Search for the cell housing the specified text and yield its [x, y] center coordinate. 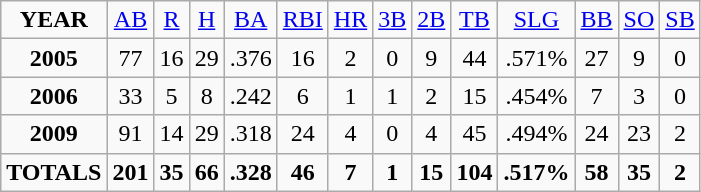
TB [474, 20]
AB [130, 20]
33 [130, 96]
.517% [536, 172]
.571% [536, 58]
.328 [250, 172]
.318 [250, 134]
14 [172, 134]
.376 [250, 58]
BA [250, 20]
77 [130, 58]
.242 [250, 96]
.494% [536, 134]
RBI [302, 20]
R [172, 20]
27 [596, 58]
58 [596, 172]
6 [302, 96]
66 [206, 172]
SB [680, 20]
8 [206, 96]
44 [474, 58]
TOTALS [54, 172]
2005 [54, 58]
91 [130, 134]
BB [596, 20]
45 [474, 134]
2B [432, 20]
2009 [54, 134]
HR [350, 20]
H [206, 20]
3B [392, 20]
.454% [536, 96]
2006 [54, 96]
5 [172, 96]
SLG [536, 20]
YEAR [54, 20]
46 [302, 172]
201 [130, 172]
SO [639, 20]
23 [639, 134]
104 [474, 172]
3 [639, 96]
